Find where the given text appears and provide that cell's center as [X, Y] coordinate. 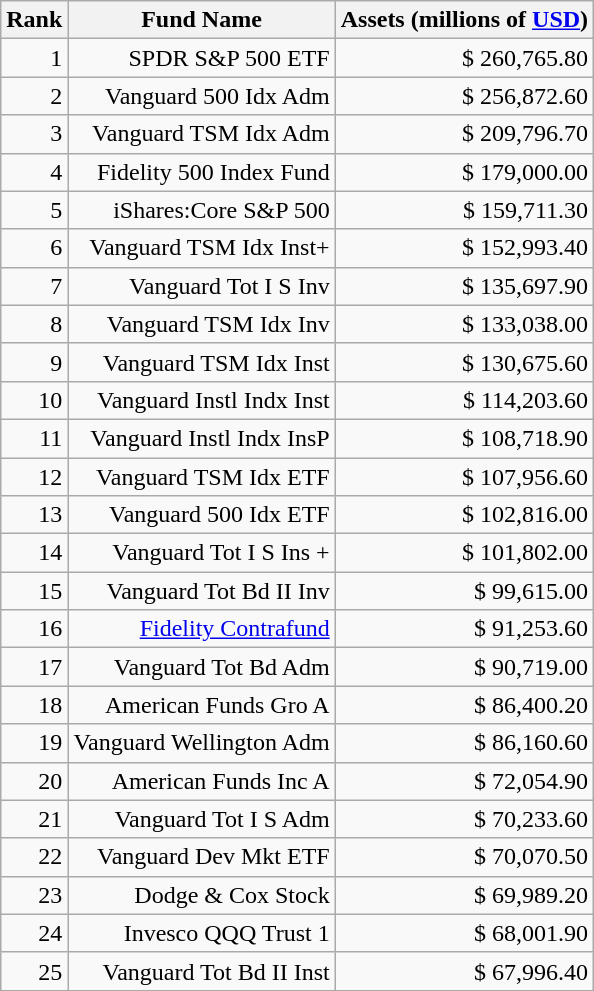
4 [34, 172]
Vanguard TSM Idx Adm [202, 134]
$ 101,802.00 [464, 553]
$ 152,993.40 [464, 248]
Vanguard TSM Idx Inv [202, 324]
Vanguard TSM Idx Inst+ [202, 248]
Vanguard Instl Indx Inst [202, 400]
Vanguard Dev Mkt ETF [202, 857]
$ 70,233.60 [464, 819]
$ 260,765.80 [464, 58]
17 [34, 667]
$ 133,038.00 [464, 324]
Vanguard 500 Idx ETF [202, 515]
$ 91,253.60 [464, 629]
Vanguard Wellington Adm [202, 743]
10 [34, 400]
$ 86,400.20 [464, 705]
$ 72,054.90 [464, 781]
3 [34, 134]
$ 90,719.00 [464, 667]
21 [34, 819]
SPDR S&P 500 ETF [202, 58]
American Funds Gro A [202, 705]
Vanguard TSM Idx Inst [202, 362]
6 [34, 248]
$ 99,615.00 [464, 591]
24 [34, 933]
Vanguard Tot Bd II Inst [202, 971]
12 [34, 477]
14 [34, 553]
7 [34, 286]
Rank [34, 20]
16 [34, 629]
Vanguard Tot I S Inv [202, 286]
13 [34, 515]
18 [34, 705]
Fidelity Contrafund [202, 629]
$ 86,160.60 [464, 743]
$ 108,718.90 [464, 438]
9 [34, 362]
$ 114,203.60 [464, 400]
$ 107,956.60 [464, 477]
$ 209,796.70 [464, 134]
20 [34, 781]
19 [34, 743]
$ 69,989.20 [464, 895]
23 [34, 895]
Vanguard Tot I S Adm [202, 819]
1 [34, 58]
$ 256,872.60 [464, 96]
Vanguard 500 Idx Adm [202, 96]
$ 70,070.50 [464, 857]
Vanguard Tot I S Ins + [202, 553]
iShares:Core S&P 500 [202, 210]
Vanguard Instl Indx InsP [202, 438]
Vanguard Tot Bd II Inv [202, 591]
2 [34, 96]
Fund Name [202, 20]
11 [34, 438]
$ 179,000.00 [464, 172]
$ 68,001.90 [464, 933]
Vanguard TSM Idx ETF [202, 477]
15 [34, 591]
Assets (millions of USD) [464, 20]
Dodge & Cox Stock [202, 895]
$ 102,816.00 [464, 515]
$ 130,675.60 [464, 362]
22 [34, 857]
5 [34, 210]
American Funds Inc A [202, 781]
$ 67,996.40 [464, 971]
25 [34, 971]
$ 159,711.30 [464, 210]
8 [34, 324]
Fidelity 500 Index Fund [202, 172]
$ 135,697.90 [464, 286]
Vanguard Tot Bd Adm [202, 667]
Invesco QQQ Trust 1 [202, 933]
